Locate the cell with the specified text and output its [x, y] center coordinate. 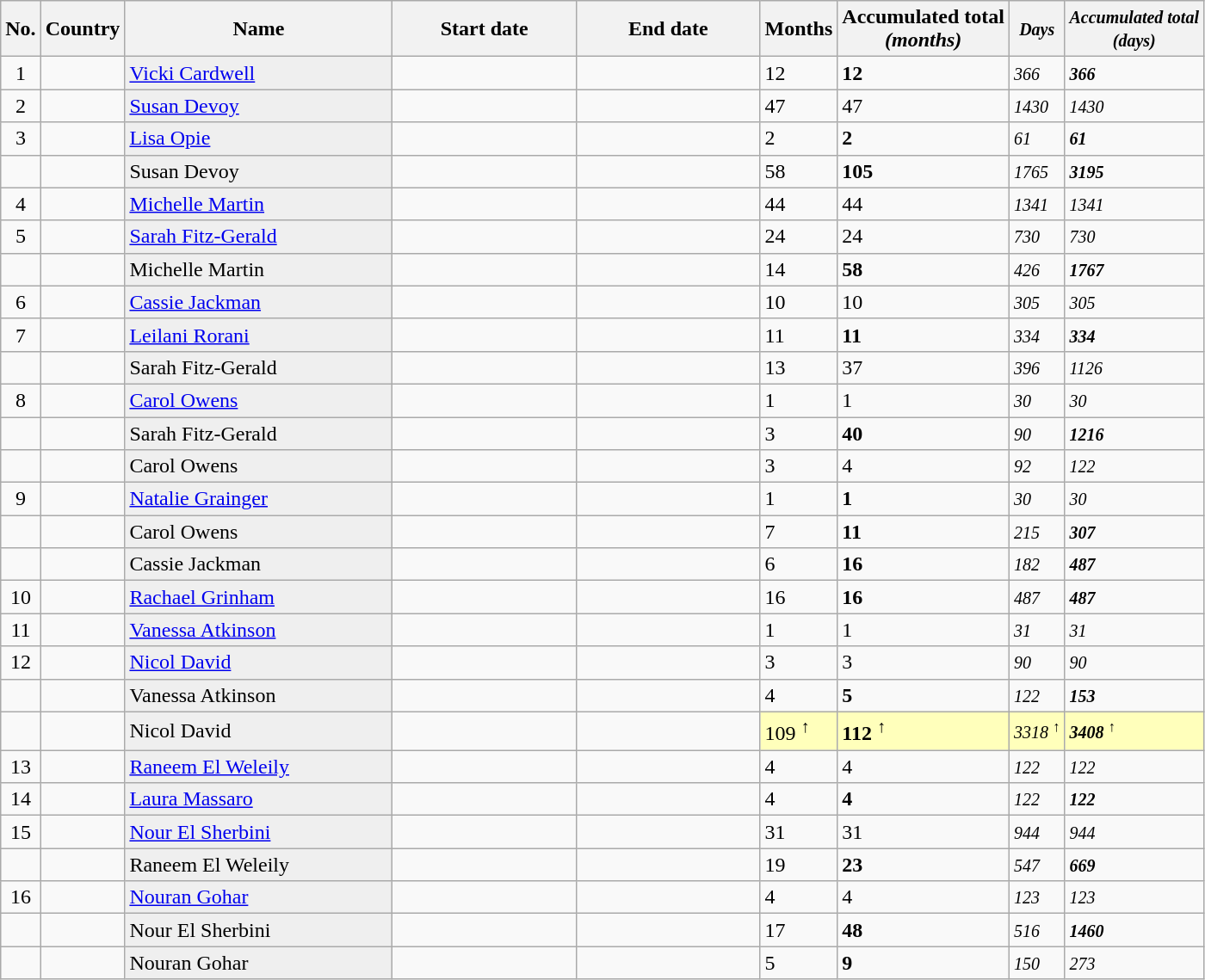
105 [924, 171]
Name [258, 29]
23 [924, 865]
Leilani Rorani [258, 335]
Lisa Opie [258, 139]
15 [21, 832]
Vicki Cardwell [258, 73]
Months [799, 29]
1765 [1037, 171]
112 ↑ [924, 731]
Natalie Grainger [258, 499]
547 [1037, 865]
150 [1037, 963]
153 [1134, 695]
Start date [485, 29]
1216 [1134, 433]
1126 [1134, 367]
426 [1037, 269]
3408 ↑ [1134, 731]
92 [1037, 466]
516 [1037, 930]
1460 [1134, 930]
Accumulated total(months) [924, 29]
48 [924, 930]
Laura Massaro [258, 799]
37 [924, 367]
307 [1134, 532]
End date [669, 29]
Rachael Grinham [258, 597]
273 [1134, 963]
Days [1037, 29]
Country [83, 29]
215 [1037, 532]
182 [1037, 564]
8 [21, 400]
669 [1134, 865]
No. [21, 29]
40 [924, 433]
109 ↑ [799, 731]
Accumulated total(days) [1134, 29]
1767 [1134, 269]
3195 [1134, 171]
19 [799, 865]
396 [1037, 367]
3318 ↑ [1037, 731]
17 [799, 930]
